Return (x, y) of the center of cell containing provided text 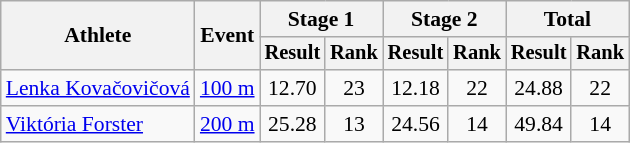
Total (568, 19)
12.18 (416, 88)
100 m (228, 88)
13 (354, 124)
24.56 (416, 124)
Stage 2 (444, 19)
49.84 (539, 124)
Event (228, 36)
24.88 (539, 88)
23 (354, 88)
Lenka Kovačovičová (98, 88)
Viktória Forster (98, 124)
Athlete (98, 36)
Stage 1 (322, 19)
25.28 (293, 124)
200 m (228, 124)
12.70 (293, 88)
